Determine the (x, y) coordinate at the center of the cell enclosing the given text.  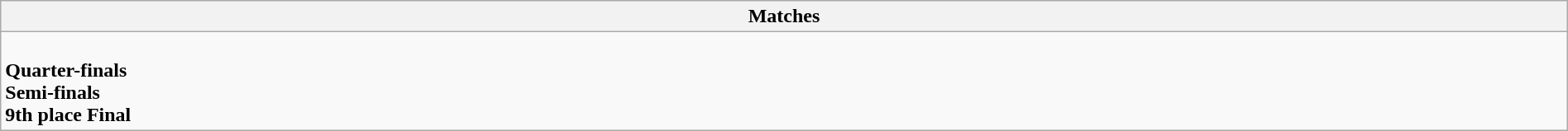
Matches (784, 16)
Quarter-finals Semi-finals 9th place Final (784, 81)
